Pinpoint the cell where the given text exists, returning its [X, Y] midpoint coordinate. 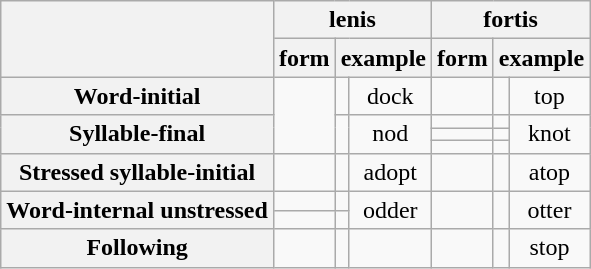
stop [549, 248]
atop [549, 172]
Syllable-final [138, 134]
Word-internal unstressed [138, 210]
Following [138, 248]
Stressed syllable-initial [138, 172]
nod [390, 134]
dock [390, 96]
adopt [390, 172]
top [549, 96]
otter [549, 210]
odder [390, 210]
knot [549, 134]
Word-initial [138, 96]
fortis [510, 20]
lenis [352, 20]
